Output the (X, Y) coordinate of the center of the cell containing the given text.  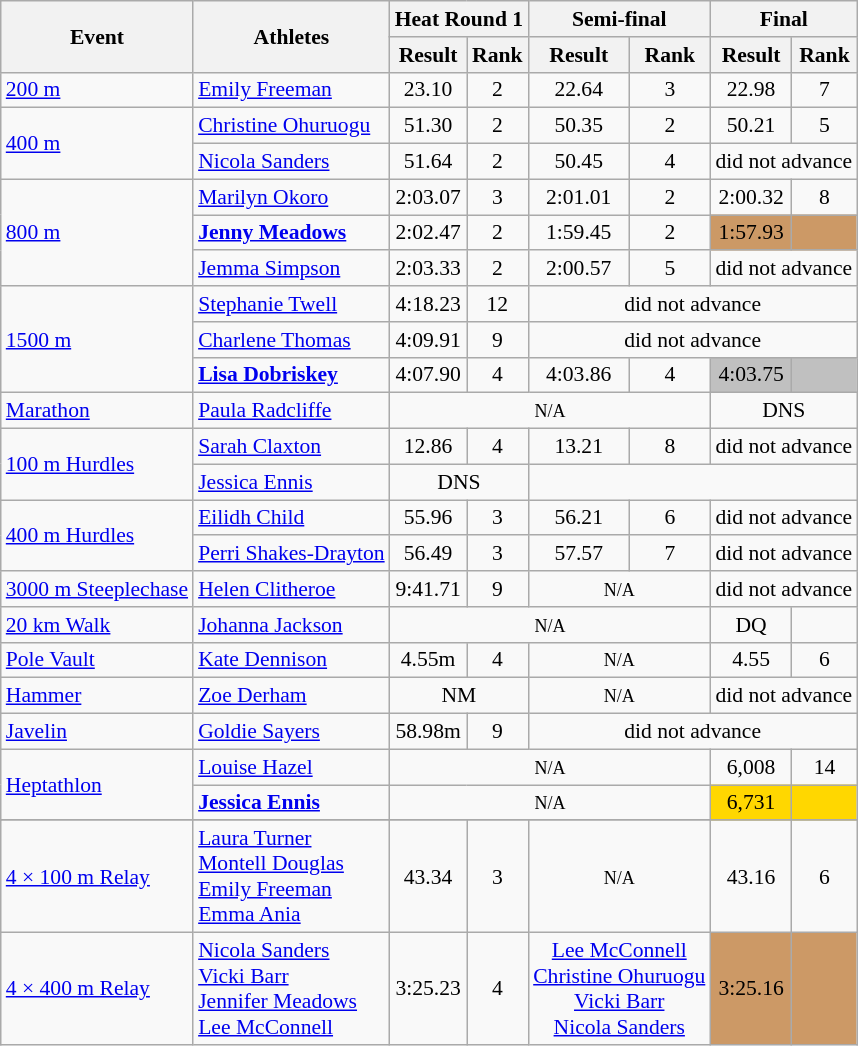
2:00.57 (578, 269)
3000 m Steeplechase (97, 589)
6,008 (750, 767)
200 m (97, 90)
Pole Vault (97, 660)
4:18.23 (428, 304)
2:00.32 (750, 197)
4.55 (750, 660)
100 m Hurdles (97, 464)
12 (497, 304)
1500 m (97, 340)
4 × 100 m Relay (97, 877)
2:02.47 (428, 233)
Zoe Derham (292, 696)
400 m (97, 144)
58.98m (428, 732)
Lisa Dobriskey (292, 375)
51.64 (428, 162)
43.34 (428, 877)
Paula Radcliffe (292, 411)
Emily Freeman (292, 90)
Final (784, 19)
Eilidh Child (292, 518)
9:41.71 (428, 589)
Athletes (292, 36)
Kate Dennison (292, 660)
Nicola Sanders (292, 162)
Jemma Simpson (292, 269)
Marathon (97, 411)
Christine Ohuruogu (292, 126)
51.30 (428, 126)
56.49 (428, 554)
Heat Round 1 (459, 19)
23.10 (428, 90)
57.57 (578, 554)
Stephanie Twell (292, 304)
4:03.75 (750, 375)
4 × 400 m Relay (97, 989)
1:59.45 (578, 233)
3:25.23 (428, 989)
56.21 (578, 518)
DQ (750, 625)
Charlene Thomas (292, 340)
Laura TurnerMontell DouglasEmily FreemanEmma Ania (292, 877)
400 m Hurdles (97, 536)
2:03.33 (428, 269)
4:03.86 (578, 375)
3:25.16 (750, 989)
Hammer (97, 696)
50.45 (578, 162)
4:07.90 (428, 375)
4:09.91 (428, 340)
800 m (97, 232)
2:01.01 (578, 197)
14 (824, 767)
4.55m (428, 660)
12.86 (428, 447)
Javelin (97, 732)
Johanna Jackson (292, 625)
43.16 (750, 877)
Goldie Sayers (292, 732)
2:03.07 (428, 197)
Heptathlon (97, 784)
Event (97, 36)
NM (459, 696)
13.21 (578, 447)
Sarah Claxton (292, 447)
6,731 (750, 803)
22.64 (578, 90)
50.21 (750, 126)
20 km Walk (97, 625)
Marilyn Okoro (292, 197)
Helen Clitheroe (292, 589)
22.98 (750, 90)
55.96 (428, 518)
Jenny Meadows (292, 233)
1:57.93 (750, 233)
Louise Hazel (292, 767)
Lee McConnellChristine OhuruoguVicki BarrNicola Sanders (619, 989)
50.35 (578, 126)
Nicola SandersVicki BarrJennifer MeadowsLee McConnell (292, 989)
Semi-final (619, 19)
Perri Shakes-Drayton (292, 554)
